Search for the cell housing the specified text and yield its (X, Y) center coordinate. 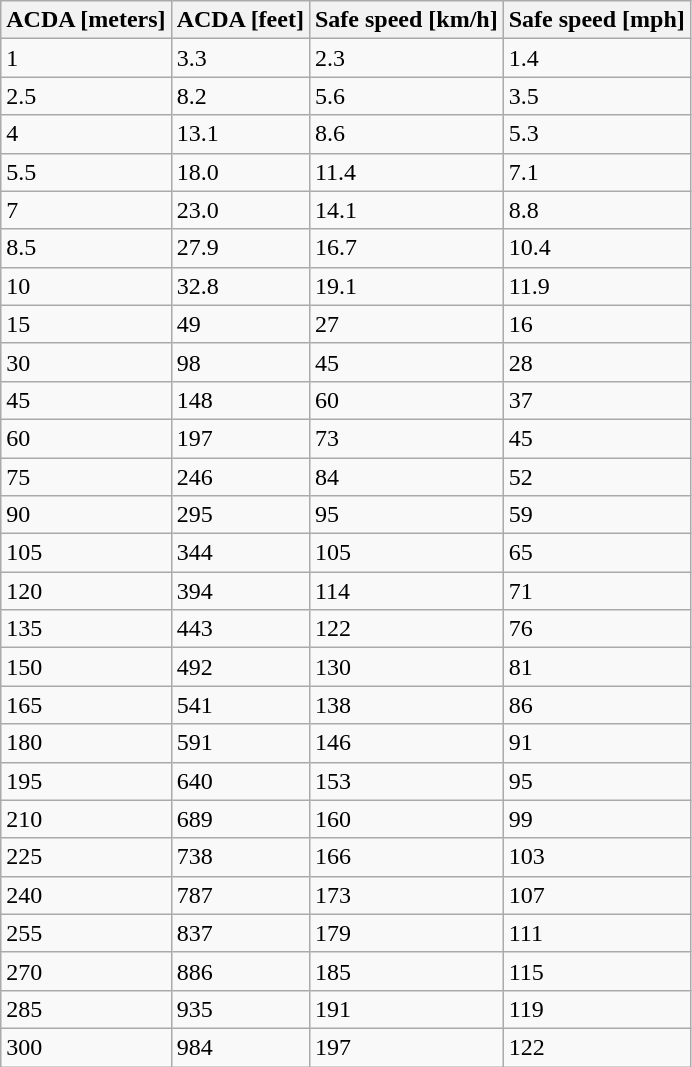
255 (86, 933)
210 (86, 819)
19.1 (406, 286)
13.1 (240, 134)
65 (596, 553)
27.9 (240, 248)
Safe speed [mph] (596, 20)
5.5 (86, 172)
4 (86, 134)
146 (406, 743)
492 (240, 667)
886 (240, 971)
130 (406, 667)
640 (240, 781)
1.4 (596, 58)
ACDA [feet] (240, 20)
5.3 (596, 134)
3.5 (596, 96)
185 (406, 971)
165 (86, 705)
2.3 (406, 58)
225 (86, 857)
541 (240, 705)
191 (406, 1009)
160 (406, 819)
935 (240, 1009)
344 (240, 553)
111 (596, 933)
99 (596, 819)
5.6 (406, 96)
52 (596, 477)
787 (240, 895)
300 (86, 1047)
8.8 (596, 210)
1 (86, 58)
3.3 (240, 58)
7 (86, 210)
90 (86, 515)
166 (406, 857)
2.5 (86, 96)
285 (86, 1009)
591 (240, 743)
150 (86, 667)
18.0 (240, 172)
135 (86, 629)
179 (406, 933)
119 (596, 1009)
27 (406, 324)
30 (86, 362)
148 (240, 400)
10 (86, 286)
75 (86, 477)
91 (596, 743)
120 (86, 591)
173 (406, 895)
443 (240, 629)
71 (596, 591)
14.1 (406, 210)
16.7 (406, 248)
984 (240, 1047)
738 (240, 857)
Safe speed [km/h] (406, 20)
115 (596, 971)
7.1 (596, 172)
153 (406, 781)
76 (596, 629)
32.8 (240, 286)
180 (86, 743)
59 (596, 515)
837 (240, 933)
98 (240, 362)
195 (86, 781)
8.5 (86, 248)
84 (406, 477)
15 (86, 324)
107 (596, 895)
138 (406, 705)
295 (240, 515)
394 (240, 591)
10.4 (596, 248)
114 (406, 591)
8.6 (406, 134)
28 (596, 362)
37 (596, 400)
86 (596, 705)
689 (240, 819)
8.2 (240, 96)
270 (86, 971)
246 (240, 477)
240 (86, 895)
23.0 (240, 210)
81 (596, 667)
73 (406, 438)
16 (596, 324)
ACDA [meters] (86, 20)
103 (596, 857)
11.9 (596, 286)
11.4 (406, 172)
49 (240, 324)
